Locate the cell with the specified text and output its (X, Y) center coordinate. 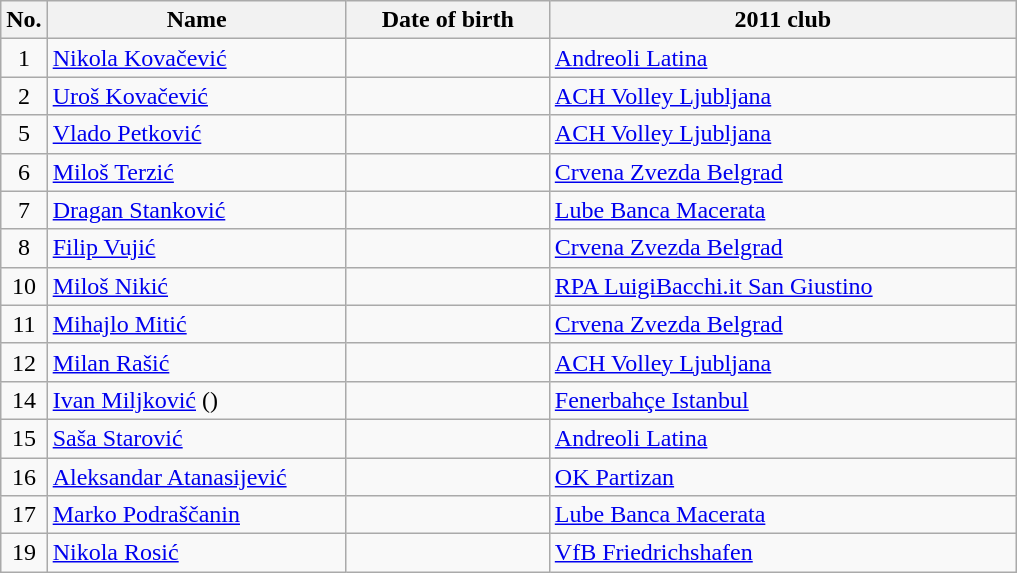
Uroš Kovačević (196, 96)
Ivan Miljković () (196, 400)
Marko Podraščanin (196, 515)
Name (196, 20)
14 (24, 400)
VfB Friedrichshafen (782, 553)
Filip Vujić (196, 248)
OK Partizan (782, 477)
11 (24, 324)
12 (24, 362)
Milan Rašić (196, 362)
15 (24, 438)
Miloš Nikić (196, 286)
Nikola Rosić (196, 553)
2011 club (782, 20)
Dragan Stanković (196, 210)
16 (24, 477)
RPA LuigiBacchi.it San Giustino (782, 286)
Date of birth (448, 20)
Nikola Kovačević (196, 58)
No. (24, 20)
6 (24, 172)
1 (24, 58)
Miloš Terzić (196, 172)
Mihajlo Mitić (196, 324)
Vlado Petković (196, 134)
Aleksandar Atanasijević (196, 477)
17 (24, 515)
Fenerbahçe Istanbul (782, 400)
Saša Starović (196, 438)
7 (24, 210)
5 (24, 134)
2 (24, 96)
19 (24, 553)
10 (24, 286)
8 (24, 248)
